Find where the given text appears and provide that cell's center as (x, y) coordinate. 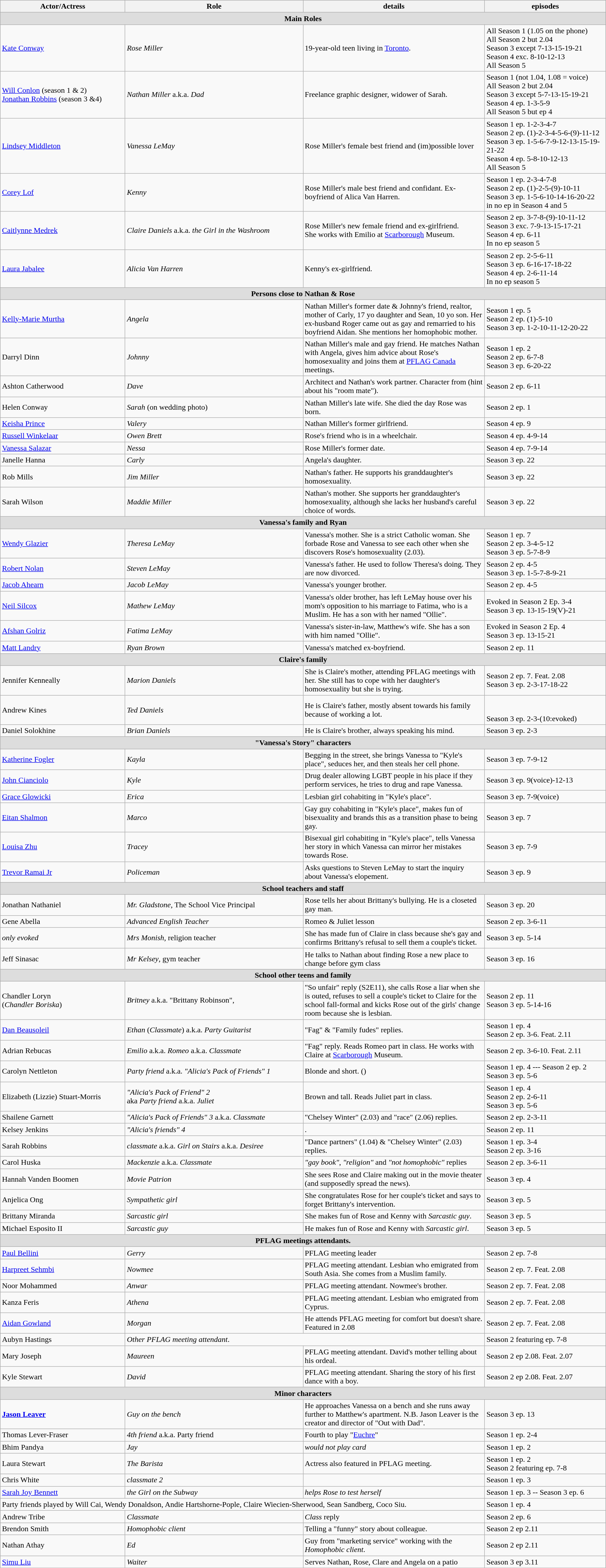
Mrs Monish, religion teacher (214, 938)
only evoked (63, 938)
episodes (545, 6)
Ed (214, 1545)
Sarcastic girl (214, 1216)
Architect and Nathan's work partner. Character from (hint about his "room mate"). (394, 386)
Jim Miller (214, 477)
Owen Brett (214, 436)
Katherine Fogler (63, 759)
Serves Nathan, Rose, Clare and Angela on a patio (394, 1562)
Gene Abella (63, 921)
Michael Esposito II (63, 1228)
"gay book", "religion" and "not homophobic" replies (394, 1162)
Brown and tall. Reads Juliet part in class. (394, 1097)
Freelance graphic designer, widower of Sarah. (394, 95)
Brittany Miranda (63, 1216)
Rose's friend who is in a wheelchair. (394, 436)
Dan Beausoleil (63, 1030)
Angela (214, 319)
The Barista (214, 1463)
Nowmee (214, 1269)
Party friends played by Will Cai, Wendy Donaldson, Andie Hartshorne-Pople, Claire Wiecien-Sherwood, Sean Sandberg, Coco Siu. (243, 1504)
Other PFLAG meeting attendant. (305, 1340)
Rose Miller's male best friend and confidant. Ex-boyfriend of Alica Van Harren. (394, 193)
"Alicia's friends" 4 (214, 1130)
PFLAG meetings attendants. (303, 1241)
Hannah Vanden Boomen (63, 1179)
Season 1 ep. 2-3-4-7-8 Season 2 ep. (1)-2-5-(9)-10-11 Season 3 ep. 1-5-6-10-14-16-20-22in no ep in Season 4 and 5 (545, 193)
Tracey (214, 847)
Vanessa Salazar (63, 448)
Gay guy cohabiting in "Kyle's place", makes fun of bisexuality and brands this as a transition phase to being gay. (394, 817)
Season 3 ep. 7-9-12 (545, 759)
Will Conlon (season 1 & 2)Jonathan Robbins (season 3 &4) (63, 95)
Nathan Athay (63, 1545)
Keisha Prince (63, 424)
Anwar (214, 1286)
Kenny's ex-girlfriend. (394, 269)
Chandler Loryn (Chandler Boriska) (63, 1000)
Angela's daughter. (394, 460)
Erica (214, 797)
Actor/Actress (63, 6)
Guy from "marketing service" working with the Homophobic client. (394, 1545)
John Cianciolo (63, 780)
Season 1 ep. 3 -- Season 3 ep. 6 (545, 1492)
Nathan Miller a.k.a. Dad (214, 95)
Britney a.k.a. "Brittany Robinson", (214, 1000)
Thomas Lever-Fraser (63, 1435)
Steven LeMay (214, 569)
Johnny (214, 357)
Season 1 ep. 7 Season 2 ep. 3-4-5-12 Season 3 ep. 5-7-8-9 (545, 543)
Season 1 ep. 1-2-3-4-7 Season 2 ep. (1)-2-3-4-5-6-(9)-11-12 Season 3 ep. 1-5-6-7-9-12-13-15-19-21-22 Season 4 ep. 5-8-10-12-13All Season 5 (545, 146)
details (394, 6)
Blonde and short. () (394, 1071)
Caitlynne Medrek (63, 230)
Mackenzie a.k.a. Classmate (214, 1162)
Ted Daniels (214, 710)
Ryan Brown (214, 647)
Lesbian girl cohabiting in "Kyle's place". (394, 797)
Mary Joseph (63, 1356)
"Vanessa's Story" characters (303, 743)
Season 2 ep. 7-8 (545, 1253)
PFLAG meeting attendant. Lesbian who emigrated from South Asia. She comes from a Muslim family. (394, 1269)
Neil Silcox (63, 606)
Daniel Solokhine (63, 731)
Season 1 (not 1.04, 1.08 = voice) All Season 2 but 2.04 Season 3 except 5-7-13-15-19-21 Season 4 ep. 1-3-5-9All Season 5 but ep 4 (545, 95)
"Fag" reply. Reads Romeo part in class. He works with Claire at Scarborough Museum. (394, 1051)
Shailene Garnett (63, 1117)
"Dance partners" (1.04) & "Chelsey Winter" (2.03) replies. (394, 1146)
Andrew Kines (63, 710)
Mathew LeMay (214, 606)
the Girl on the Subway (214, 1492)
Romeo & Juliet lesson (394, 921)
Janelle Hanna (63, 460)
helps Rose to test herself (394, 1492)
Season 1 ep. 2 Season 2 ep. 6-7-8 Season 3 ep. 6-20-22 (545, 357)
Robert Nolan (63, 569)
would not play card (394, 1447)
Season 3 ep. 7 (545, 817)
Season 4 ep. 9 (545, 424)
Season 3 ep. 7-9(voice) (545, 797)
Season 3 ep. 16 (545, 959)
Party friend a.k.a. "Alicia's Pack of Friends" 1 (214, 1071)
Classmate (214, 1517)
Carolyn Nettleton (63, 1071)
Claire's family (303, 659)
He talks to Nathan about finding Rose a new place to change before gym class (394, 959)
Mr Kelsey, gym teacher (214, 959)
Sarah Joy Bennett (63, 1492)
Jonathan Nathaniel (63, 905)
Carol Huska (63, 1162)
4th friend a.k.a. Party friend (214, 1435)
Rose Miller's former date. (394, 448)
Season 2 ep. 4-5 (545, 585)
Kyle (214, 780)
Season 2 ep. 3-7-8-(9)-10-11-12 Season 3 exc. 7-9-13-15-17-21 Season 4 ep. 6-11In no ep season 5 (545, 230)
Claire Daniels a.k.a. the Girl in the Washroom (214, 230)
Season 2 ep. 2-5-6-11 Season 3 ep. 6-16-17-18-22 Season 4 ep. 2-6-11-14In no ep season 5 (545, 269)
Season 3 ep. 20 (545, 905)
Mr. Gladstone, The School Vice Principal (214, 905)
Fatima LeMay (214, 631)
Marco (214, 817)
Vanessa's family and Ryan (303, 523)
Season 2 ep. 6 (545, 1517)
Anjelica Ong (63, 1200)
He makes fun of Rose and Kenny with Sarcastic girl. (394, 1228)
Maureen (214, 1356)
Kelly-Marie Murtha (63, 319)
Gerry (214, 1253)
Dave (214, 386)
Elizabeth (Lizzie) Stuart-Morris (63, 1097)
"Alicia's Pack of Friends" 3 a.k.a. Classmate (214, 1117)
Carly (214, 460)
Chris White (63, 1480)
19-year-old teen living in Toronto. (394, 48)
Rose tells her about Brittany's bullying. He is a closeted gay man. (394, 905)
classmate a.k.a. Girl on Stairs a.k.a. Desiree (214, 1146)
He approaches Vanessa on a bench and she runs away further to Matthew's apartment. N.B. Jason Leaver is the creator and director of "Out with Dad". (394, 1414)
Kenny (214, 193)
Ashton Catherwood (63, 386)
Season 2 ep. 6-11 (545, 386)
Season 3 ep. 13 (545, 1414)
He is Claire's brother, always speaking his mind. (394, 731)
Sarah (on wedding photo) (214, 407)
Actress also featured in PFLAG meeting. (394, 1463)
Harpreet Sehmbi (63, 1269)
Evoked in Season 2 Ep. 3-4 Season 3 ep. 13-15-19(V)-21 (545, 606)
Athena (214, 1302)
Waiter (214, 1562)
Fourth to play "Euchre" (394, 1435)
"Alicia's Pack of Friend" 2 aka Party friend a.k.a. Juliet (214, 1097)
Kayla (214, 759)
Advanced English Teacher (214, 921)
Kanza Feris (63, 1302)
Season 2 ep. 4-5 Season 3 ep. 1-5-7-8-9-21 (545, 569)
Marion Daniels (214, 680)
Corey Lof (63, 193)
Bhim Pandya (63, 1447)
School other teens and family (303, 975)
Season 1 ep. 3 (545, 1480)
David (214, 1377)
Afshan Golriz (63, 631)
Homophobic client (214, 1529)
PFLAG meeting attendant. Sharing the story of his first dance with a boy. (394, 1377)
Role (214, 6)
She congratulates Rose for her couple's ticket and says to forget Brittany's intervention. (394, 1200)
Season 2 featuring ep. 7-8 (545, 1340)
Jacob LeMay (214, 585)
Season 4 ep. 7-9-14 (545, 448)
Wendy Glazier (63, 543)
Russell Winkelaar (63, 436)
Telling a "funny" story about colleague. (394, 1529)
Season 2 ep. 3-6-10. Feat. 2.11 (545, 1051)
PFLAG meeting attendant. Nowmee's brother. (394, 1286)
PFLAG meeting attendant. Lesbian who emigrated from Cyprus. (394, 1302)
Theresa LeMay (214, 543)
Season 3 ep. 4 (545, 1179)
Sympathetic girl (214, 1200)
Morgan (214, 1323)
Season 1 ep. 2 (545, 1447)
Jeff Sinasac (63, 959)
Season 2 ep. 2-3-11 (545, 1117)
Valery (214, 424)
Jacob Ahearn (63, 585)
PFLAG meeting attendant. David's mother telling about his ordeal. (394, 1356)
Season 1 ep. 4 Season 2 ep. 2-6-11 Season 3 ep. 5-6 (545, 1097)
Sarcastic guy (214, 1228)
Lindsey Middleton (63, 146)
Season 3 ep 3.11 (545, 1562)
Season 2 ep. 7. Feat. 2.08 Season 3 ep. 2-3-17-18-22 (545, 680)
Kelsey Jenkins (63, 1130)
Noor Mohammed (63, 1286)
Maddie Miller (214, 502)
Asks questions to Steven LeMay to start the inquiry about Vanessa's elopement. (394, 872)
Nathan Miller's late wife. She died the day Rose was born. (394, 407)
All Season 1 (1.05 on the phone) All Season 2 but 2.04 Season 3 except 7-13-15-19-21 Season 4 exc. 8-10-12-13All Season 5 (545, 48)
Season 2 ep. 1 (545, 407)
Nathan's father. He supports his granddaughter's homosexuality. (394, 477)
Rose Miller's new female friend and ex-girlfriend. She works with Emilio at Scarborough Museum. (394, 230)
Season 3 ep. 7-9 (545, 847)
Eitan Shalmon (63, 817)
Helen Conway (63, 407)
Paul Bellini (63, 1253)
Grace Glowicki (63, 797)
Trevor Ramai Jr (63, 872)
Laura Stewart (63, 1463)
Rob Mills (63, 477)
Vanessa's younger brother. (394, 585)
Vanessa's father. He used to follow Theresa's doing. They are now divorced. (394, 569)
School teachers and staff (303, 888)
Aidan Gowland (63, 1323)
Vanessa LeMay (214, 146)
PFLAG meeting leader (394, 1253)
Brendon Smith (63, 1529)
Class reply (394, 1517)
Matt Landry (63, 647)
Simu Liu (63, 1562)
Season 1 ep. 4 (545, 1504)
Season 1 ep. 2 Season 2 featuring ep. 7-8 (545, 1463)
Season 3 ep. 9(voice)-12-13 (545, 780)
Minor characters (303, 1393)
Aubyn Hastings (63, 1340)
Rose Miller (214, 48)
Season 1 ep. 2-4 (545, 1435)
Evoked in Season 2 Ep. 4 Season 3 ep. 13-15-21 (545, 631)
He is Claire's father, mostly absent towards his family because of working a lot. (394, 710)
Season 3 ep. 2-3-(10:evoked) (545, 710)
She is Claire's mother, attending PFLAG meetings with her. She still has to cope with her daughter's homosexuality but she is trying. (394, 680)
Season 3 ep. 9 (545, 872)
Season 1 ep. 4 --- Season 2 ep. 2 Season 3 ep. 5-6 (545, 1071)
Emilio a.k.a. Romeo a.k.a. Classmate (214, 1051)
Drug dealer allowing LGBT people in his place if they perform services, he tries to drug and rape Vanessa. (394, 780)
"Fag" & "Family fudes" replies. (394, 1030)
Nathan's mother. She supports her granddaughter's homosexuality, although she lacks her husband's careful choice of words. (394, 502)
Kyle Stewart (63, 1377)
Main Roles (303, 19)
Brian Daniels (214, 731)
Jennifer Kenneally (63, 680)
Nathan Miller's former girlfriend. (394, 424)
She sees Rose and Claire making out in the movie theater (and supposedly spread the news). (394, 1179)
She has made fun of Claire in class because she's gay and confirms Brittany's refusal to sell them a couple's ticket. (394, 938)
He attends PFLAG meeting for comfort but doesn't share. Featured in 2.08 (394, 1323)
Movie Patrion (214, 1179)
Begging in the street, she brings Vanessa to "Kyle's place", seduces her, and then steals her cell phone. (394, 759)
Sarah Robbins (63, 1146)
She makes fun of Rose and Kenny with Sarcastic guy. (394, 1216)
Bisexual girl cohabiting in "Kyle's place", tells Vanessa her story in which Vanessa can mirror her mistakes towards Rose. (394, 847)
Andrew Tribe (63, 1517)
Season 1 ep. 5 Season 2 ep. (1)-5-10 Season 3 ep. 1-2-10-11-12-20-22 (545, 319)
Ethan (Classmate) a.k.a. Party Guitarist (214, 1030)
Sarah Wilson (63, 502)
. (394, 1130)
Alicia Van Harren (214, 269)
Season 1 ep. 3-4 Season 2 ep. 3-16 (545, 1146)
Jason Leaver (63, 1414)
Season 4 ep. 4-9-14 (545, 436)
Vanessa's matched ex-boyfriend. (394, 647)
Policeman (214, 872)
Guy on the bench (214, 1414)
classmate 2 (214, 1480)
Louisa Zhu (63, 847)
Kate Conway (63, 48)
Rose Miller's female best friend and (im)possible lover (394, 146)
Nessa (214, 448)
Season 3 ep. 5-14 (545, 938)
Darryl Dinn (63, 357)
Season 1 ep. 4 Season 2 ep. 3-6. Feat. 2.11 (545, 1030)
Laura Jabalee (63, 269)
Season 2 ep. 11 Season 3 ep. 5-14-16 (545, 1000)
Vanessa's mother. She is a strict Catholic woman. She forbade Rose and Vanessa to see each other when she discovers Rose's homosexuality (2.03). (394, 543)
"Chelsey Winter" (2.03) and "race" (2.06) replies. (394, 1117)
Jay (214, 1447)
Persons close to Nathan & Rose (303, 294)
Adrian Rebucas (63, 1051)
Season 3 ep. 2-3 (545, 731)
Vanessa's sister-in-law, Matthew's wife. She has a son with him named "Ollie". (394, 631)
